Return the [X, Y] coordinate for the center point of the cell that contains the specified text.  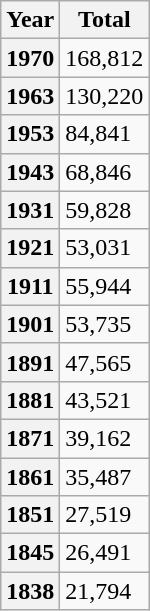
1871 [30, 438]
1851 [30, 515]
1943 [30, 172]
1970 [30, 58]
35,487 [104, 477]
59,828 [104, 210]
27,519 [104, 515]
53,031 [104, 248]
55,944 [104, 286]
1911 [30, 286]
21,794 [104, 591]
68,846 [104, 172]
Year [30, 20]
130,220 [104, 96]
1901 [30, 324]
43,521 [104, 400]
1891 [30, 362]
168,812 [104, 58]
1931 [30, 210]
1861 [30, 477]
1963 [30, 96]
1881 [30, 400]
53,735 [104, 324]
1845 [30, 553]
1953 [30, 134]
1838 [30, 591]
39,162 [104, 438]
47,565 [104, 362]
Total [104, 20]
1921 [30, 248]
84,841 [104, 134]
26,491 [104, 553]
